Extract the [X, Y] coordinate from the center of the cell holding the provided text.  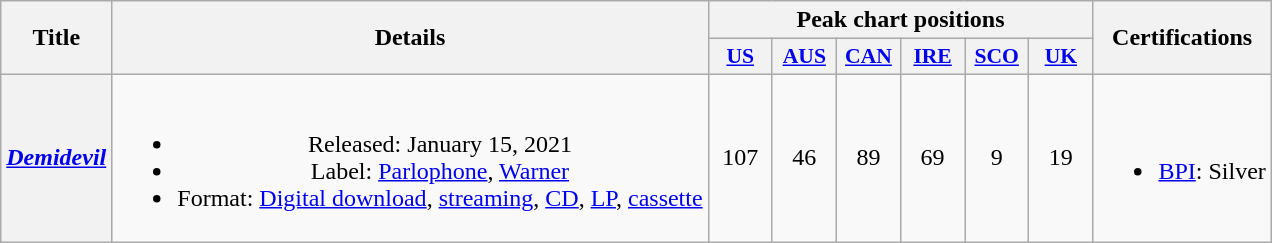
AUS [804, 57]
Demidevil [56, 158]
Title [56, 38]
89 [868, 158]
Details [410, 38]
Released: January 15, 2021Label: Parlophone, WarnerFormat: Digital download, streaming, CD, LP, cassette [410, 158]
Peak chart positions [900, 20]
BPI: Silver [1182, 158]
SCO [997, 57]
CAN [868, 57]
9 [997, 158]
46 [804, 158]
Certifications [1182, 38]
19 [1061, 158]
IRE [933, 57]
107 [740, 158]
US [740, 57]
UK [1061, 57]
69 [933, 158]
